Identify which cell holds the provided text, then report its [X, Y] central coordinate. 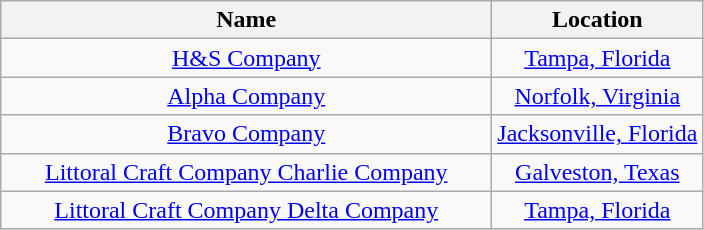
H&S Company [246, 58]
Bravo Company [246, 134]
Name [246, 20]
Norfolk, Virginia [598, 96]
Littoral Craft Company Delta Company [246, 210]
Littoral Craft Company Charlie Company [246, 172]
Jacksonville, Florida [598, 134]
Alpha Company [246, 96]
Galveston, Texas [598, 172]
Location [598, 20]
